Return the (x, y) coordinate for the center point of the cell that contains the specified text.  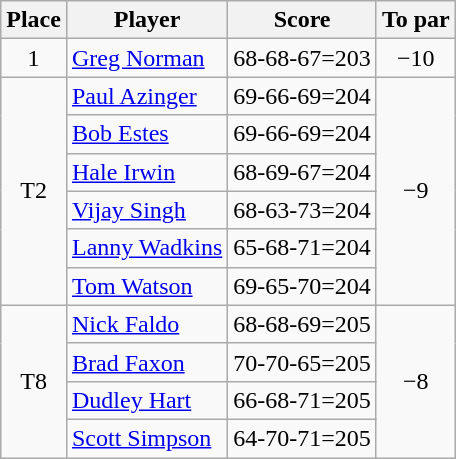
Score (302, 20)
−10 (416, 58)
−8 (416, 381)
Tom Watson (146, 286)
66-68-71=205 (302, 400)
Nick Faldo (146, 324)
Place (34, 20)
68-69-67=204 (302, 172)
Hale Irwin (146, 172)
64-70-71=205 (302, 438)
68-68-67=203 (302, 58)
Brad Faxon (146, 362)
1 (34, 58)
T8 (34, 381)
69-65-70=204 (302, 286)
Player (146, 20)
65-68-71=204 (302, 248)
68-63-73=204 (302, 210)
68-68-69=205 (302, 324)
Scott Simpson (146, 438)
−9 (416, 191)
Dudley Hart (146, 400)
Greg Norman (146, 58)
70-70-65=205 (302, 362)
Vijay Singh (146, 210)
Bob Estes (146, 134)
Paul Azinger (146, 96)
T2 (34, 191)
Lanny Wadkins (146, 248)
To par (416, 20)
